For the text-containing cell, return its midpoint in [X, Y] coordinate format. 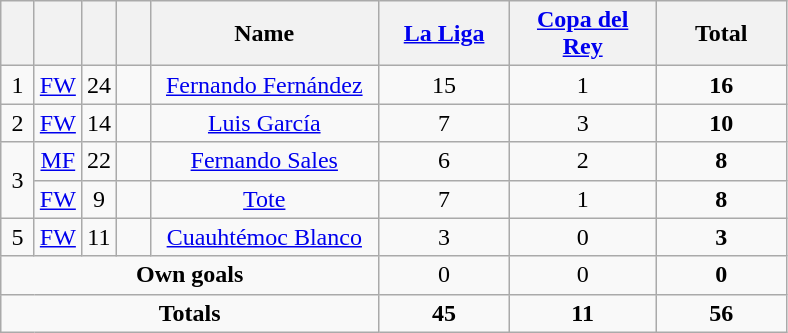
Name [264, 34]
Total [722, 34]
15 [444, 85]
Copa del Rey [583, 34]
MF [58, 161]
Luis García [264, 123]
Fernando Sales [264, 161]
6 [444, 161]
La Liga [444, 34]
56 [722, 313]
Cuauhtémoc Blanco [264, 237]
Totals [190, 313]
Tote [264, 199]
Fernando Fernández [264, 85]
45 [444, 313]
Own goals [190, 275]
10 [722, 123]
5 [18, 237]
9 [98, 199]
22 [98, 161]
16 [722, 85]
24 [98, 85]
14 [98, 123]
